For the text-containing cell, return its midpoint in (X, Y) coordinate format. 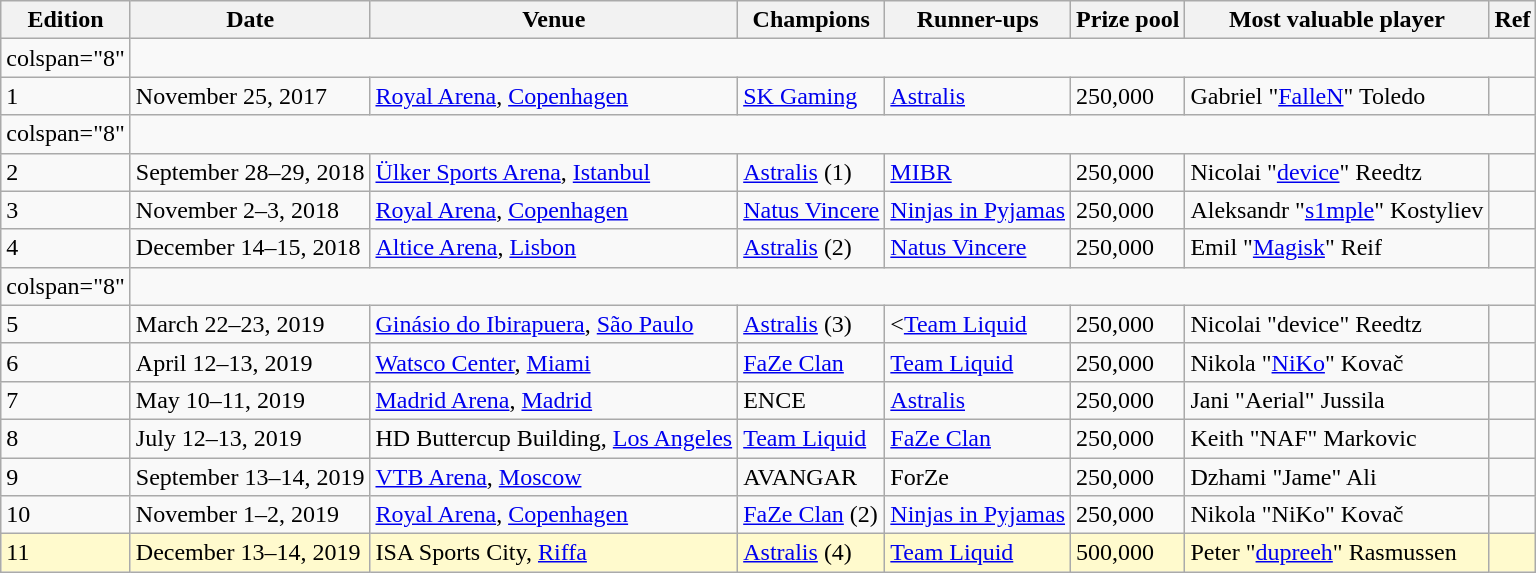
Prize pool (1128, 20)
AVANGAR (812, 477)
VTB Arena, Moscow (554, 477)
4 (66, 248)
ENCE (812, 400)
March 22–23, 2019 (250, 324)
November 1–2, 2019 (250, 515)
November 2–3, 2018 (250, 210)
ForZe (978, 477)
Peter "dupreeh" Rasmussen (1337, 553)
3 (66, 210)
10 (66, 515)
FaZe Clan (2) (812, 515)
May 10–11, 2019 (250, 400)
Gabriel "FalleN" Toledo (1337, 96)
Astralis (2) (812, 248)
Altice Arena, Lisbon (554, 248)
December 14–15, 2018 (250, 248)
Madrid Arena, Madrid (554, 400)
2 (66, 172)
Ülker Sports Arena, Istanbul (554, 172)
December 13–14, 2019 (250, 553)
SK Gaming (812, 96)
April 12–13, 2019 (250, 362)
7 (66, 400)
November 25, 2017 (250, 96)
Aleksandr "s1mple" Kostyliev (1337, 210)
<Team Liquid (978, 324)
Venue (554, 20)
Dzhami "Jame" Ali (1337, 477)
Astralis (3) (812, 324)
Astralis (4) (812, 553)
1 (66, 96)
9 (66, 477)
Jani "Aerial" Jussila (1337, 400)
Astralis (1) (812, 172)
500,000 (1128, 553)
Watsco Center, Miami (554, 362)
MIBR (978, 172)
11 (66, 553)
September 28–29, 2018 (250, 172)
5 (66, 324)
Ginásio do Ibirapuera, São Paulo (554, 324)
July 12–13, 2019 (250, 438)
Most valuable player (1337, 20)
Keith "NAF" Markovic (1337, 438)
Runner-ups (978, 20)
Ref (1512, 20)
6 (66, 362)
Champions (812, 20)
HD Buttercup Building, Los Angeles (554, 438)
Date (250, 20)
Edition (66, 20)
8 (66, 438)
September 13–14, 2019 (250, 477)
ISA Sports City, Riffa (554, 553)
Emil "Magisk" Reif (1337, 248)
